Pinpoint the cell where the given text exists, returning its (X, Y) midpoint coordinate. 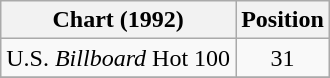
Position (283, 20)
U.S. Billboard Hot 100 (118, 58)
31 (283, 58)
Chart (1992) (118, 20)
